Locate the cell with the specified text and output its (x, y) center coordinate. 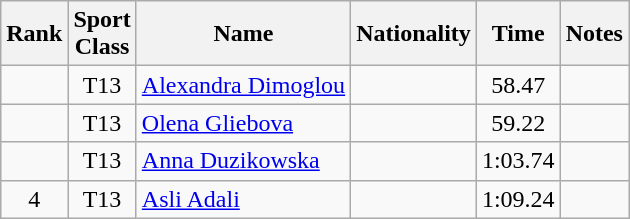
SportClass (102, 34)
59.22 (518, 123)
Notes (594, 34)
1:09.24 (518, 199)
4 (34, 199)
Time (518, 34)
Anna Duzikowska (243, 161)
Rank (34, 34)
1:03.74 (518, 161)
Name (243, 34)
Alexandra Dimoglou (243, 85)
Olena Gliebova (243, 123)
Asli Adali (243, 199)
58.47 (518, 85)
Nationality (414, 34)
